Extract the (X, Y) coordinate from the center of the cell holding the provided text.  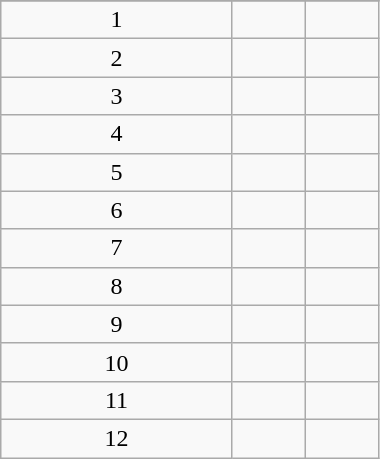
4 (117, 134)
6 (117, 210)
8 (117, 286)
11 (117, 400)
2 (117, 58)
1 (117, 20)
7 (117, 248)
3 (117, 96)
5 (117, 172)
12 (117, 438)
10 (117, 362)
9 (117, 324)
